Pinpoint the cell where the given text exists, returning its (X, Y) midpoint coordinate. 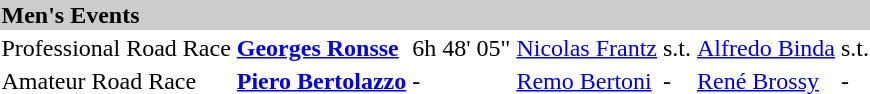
Alfredo Binda (766, 48)
Georges Ronsse (321, 48)
Nicolas Frantz (587, 48)
6h 48' 05" (462, 48)
Professional Road Race (116, 48)
s.t. (678, 48)
